Scan for the cell matching the given text and deliver its (x, y) coordinate at center. 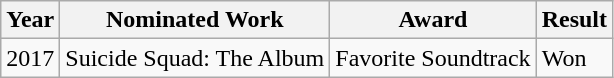
Favorite Soundtrack (433, 58)
Result (574, 20)
Suicide Squad: The Album (195, 58)
Nominated Work (195, 20)
Year (30, 20)
2017 (30, 58)
Won (574, 58)
Award (433, 20)
